Identify which cell holds the provided text, then report its [x, y] central coordinate. 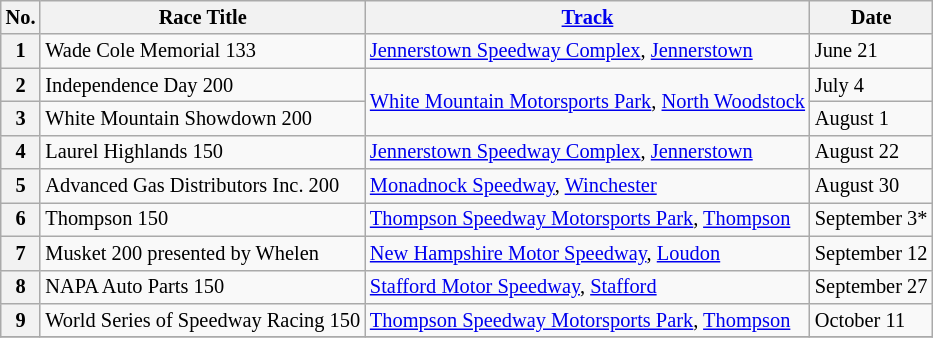
8 [21, 287]
4 [21, 152]
August 30 [871, 186]
June 21 [871, 51]
5 [21, 186]
NAPA Auto Parts 150 [202, 287]
Race Title [202, 17]
6 [21, 219]
Wade Cole Memorial 133 [202, 51]
Advanced Gas Distributors Inc. 200 [202, 186]
July 4 [871, 85]
White Mountain Showdown 200 [202, 118]
Laurel Highlands 150 [202, 152]
August 1 [871, 118]
Musket 200 presented by Whelen [202, 253]
2 [21, 85]
Stafford Motor Speedway, Stafford [588, 287]
September 27 [871, 287]
Monadnock Speedway, Winchester [588, 186]
August 22 [871, 152]
Thompson 150 [202, 219]
September 3* [871, 219]
New Hampshire Motor Speedway, Loudon [588, 253]
3 [21, 118]
Date [871, 17]
White Mountain Motorsports Park, North Woodstock [588, 102]
9 [21, 320]
October 11 [871, 320]
1 [21, 51]
7 [21, 253]
Independence Day 200 [202, 85]
World Series of Speedway Racing 150 [202, 320]
September 12 [871, 253]
Track [588, 17]
No. [21, 17]
